Extract the [X, Y] coordinate from the center of the cell holding the provided text.  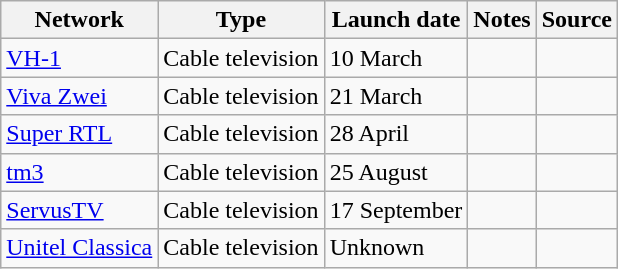
Super RTL [80, 134]
25 August [396, 172]
VH-1 [80, 58]
ServusTV [80, 210]
Source [576, 20]
21 March [396, 96]
Network [80, 20]
Viva Zwei [80, 96]
10 March [396, 58]
Notes [502, 20]
Unknown [396, 248]
Unitel Classica [80, 248]
28 April [396, 134]
tm3 [80, 172]
Type [241, 20]
Launch date [396, 20]
17 September [396, 210]
